Return the [x, y] coordinate for the center point of the cell that contains the specified text.  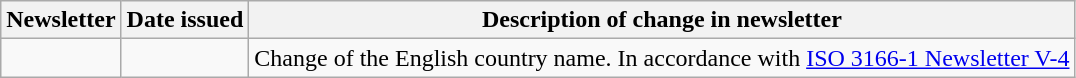
Change of the English country name. In accordance with ISO 3166-1 Newsletter V-4 [662, 58]
Date issued [185, 20]
Newsletter [61, 20]
Description of change in newsletter [662, 20]
